Identify which cell holds the provided text, then report its (x, y) central coordinate. 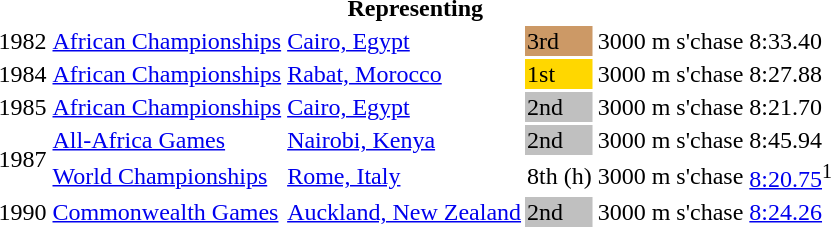
All-Africa Games (167, 140)
1st (560, 74)
3rd (560, 41)
Rome, Italy (404, 176)
Auckland, New Zealand (404, 212)
Nairobi, Kenya (404, 140)
Rabat, Morocco (404, 74)
World Championships (167, 176)
8th (h) (560, 176)
Commonwealth Games (167, 212)
